Capture the cell that displays the provided text and extract its [X, Y] central coordinate. 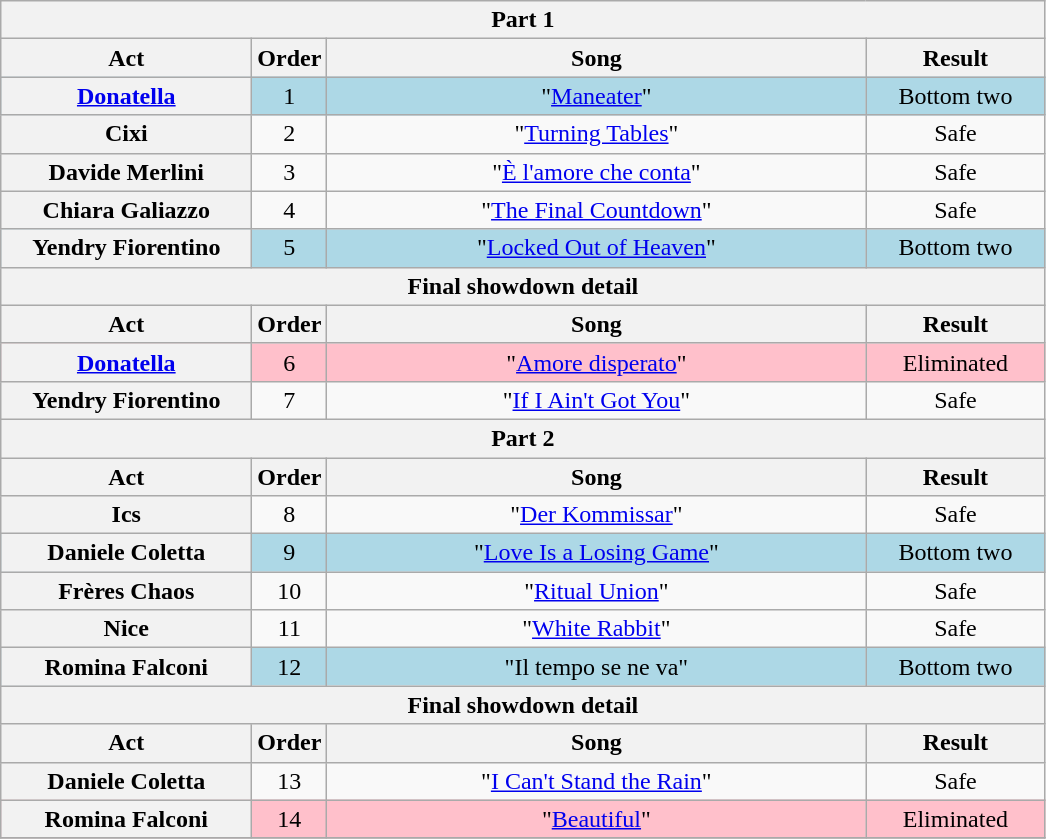
8 [290, 515]
7 [290, 400]
"Der Kommissar" [596, 515]
"Beautiful" [596, 819]
"Ritual Union" [596, 591]
13 [290, 781]
Part 1 [523, 20]
"Maneater" [596, 96]
"Love Is a Losing Game" [596, 553]
Davide Merlini [126, 172]
"Locked Out of Heaven" [596, 248]
12 [290, 667]
Chiara Galiazzo [126, 210]
"È l'amore che conta" [596, 172]
Frères Chaos [126, 591]
"Turning Tables" [596, 134]
1 [290, 96]
"White Rabbit" [596, 629]
"The Final Countdown" [596, 210]
"If I Ain't Got You" [596, 400]
6 [290, 362]
11 [290, 629]
Ics [126, 515]
Nice [126, 629]
5 [290, 248]
Cixi [126, 134]
Part 2 [523, 438]
3 [290, 172]
10 [290, 591]
9 [290, 553]
4 [290, 210]
2 [290, 134]
"I Can't Stand the Rain" [596, 781]
14 [290, 819]
"Il tempo se ne va" [596, 667]
"Amore disperato" [596, 362]
